Determine the (x, y) coordinate at the center of the cell enclosing the given text.  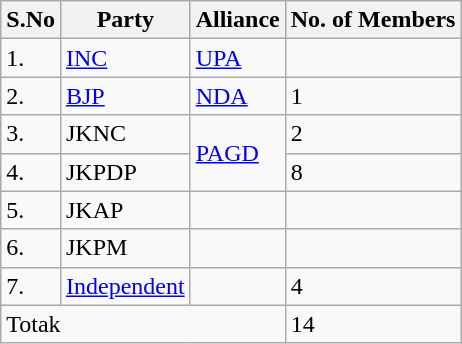
No. of Members (373, 20)
Totak (143, 324)
6. (31, 248)
Party (125, 20)
3. (31, 134)
UPA (238, 58)
1. (31, 58)
4. (31, 172)
S.No (31, 20)
JKAP (125, 210)
INC (125, 58)
2. (31, 96)
14 (373, 324)
JKPDP (125, 172)
2 (373, 134)
Alliance (238, 20)
Independent (125, 286)
PAGD (238, 153)
4 (373, 286)
7. (31, 286)
BJP (125, 96)
5. (31, 210)
8 (373, 172)
JKNC (125, 134)
1 (373, 96)
JKPM (125, 248)
NDA (238, 96)
